Locate the cell with the specified text and output its (x, y) center coordinate. 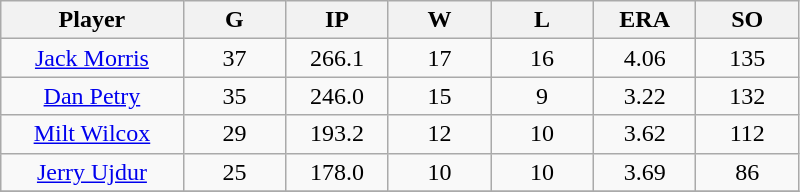
IP (338, 20)
193.2 (338, 134)
SO (748, 20)
4.06 (644, 58)
Milt Wilcox (92, 134)
9 (542, 96)
37 (234, 58)
25 (234, 172)
Jerry Ujdur (92, 172)
246.0 (338, 96)
3.62 (644, 134)
W (440, 20)
16 (542, 58)
112 (748, 134)
35 (234, 96)
Jack Morris (92, 58)
ERA (644, 20)
3.22 (644, 96)
29 (234, 134)
Dan Petry (92, 96)
132 (748, 96)
86 (748, 172)
135 (748, 58)
12 (440, 134)
Player (92, 20)
3.69 (644, 172)
L (542, 20)
266.1 (338, 58)
178.0 (338, 172)
G (234, 20)
17 (440, 58)
15 (440, 96)
